For the text-containing cell, return its midpoint in (x, y) coordinate format. 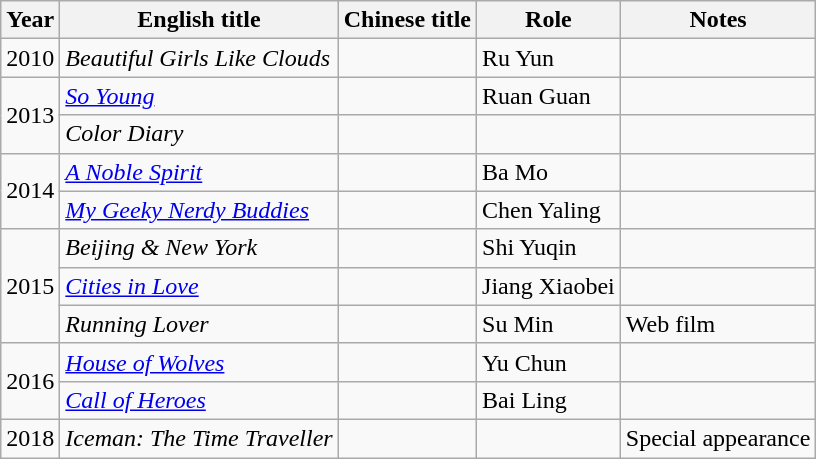
English title (199, 20)
Ru Yun (549, 58)
Chinese title (407, 20)
Special appearance (718, 438)
Year (30, 20)
Beautiful Girls Like Clouds (199, 58)
Bai Ling (549, 400)
So Young (199, 96)
2013 (30, 115)
Su Min (549, 324)
Chen Yaling (549, 210)
Ruan Guan (549, 96)
Role (549, 20)
Iceman: The Time Traveller (199, 438)
Yu Chun (549, 362)
Jiang Xiaobei (549, 286)
2010 (30, 58)
Beijing & New York (199, 248)
Notes (718, 20)
Cities in Love (199, 286)
House of Wolves (199, 362)
Running Lover (199, 324)
2016 (30, 381)
Color Diary (199, 134)
Shi Yuqin (549, 248)
2015 (30, 286)
Ba Mo (549, 172)
2018 (30, 438)
2014 (30, 191)
My Geeky Nerdy Buddies (199, 210)
Call of Heroes (199, 400)
Web film (718, 324)
A Noble Spirit (199, 172)
